Identify which cell holds the provided text, then report its [X, Y] central coordinate. 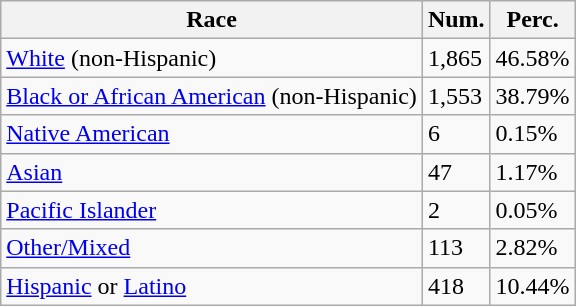
0.15% [532, 134]
Other/Mixed [212, 248]
113 [456, 248]
38.79% [532, 96]
0.05% [532, 210]
Asian [212, 172]
47 [456, 172]
1,865 [456, 58]
Native American [212, 134]
418 [456, 286]
1,553 [456, 96]
Perc. [532, 20]
Num. [456, 20]
1.17% [532, 172]
Hispanic or Latino [212, 286]
6 [456, 134]
Race [212, 20]
46.58% [532, 58]
2.82% [532, 248]
White (non-Hispanic) [212, 58]
Black or African American (non-Hispanic) [212, 96]
2 [456, 210]
Pacific Islander [212, 210]
10.44% [532, 286]
